Search for the cell housing the specified text and yield its (x, y) center coordinate. 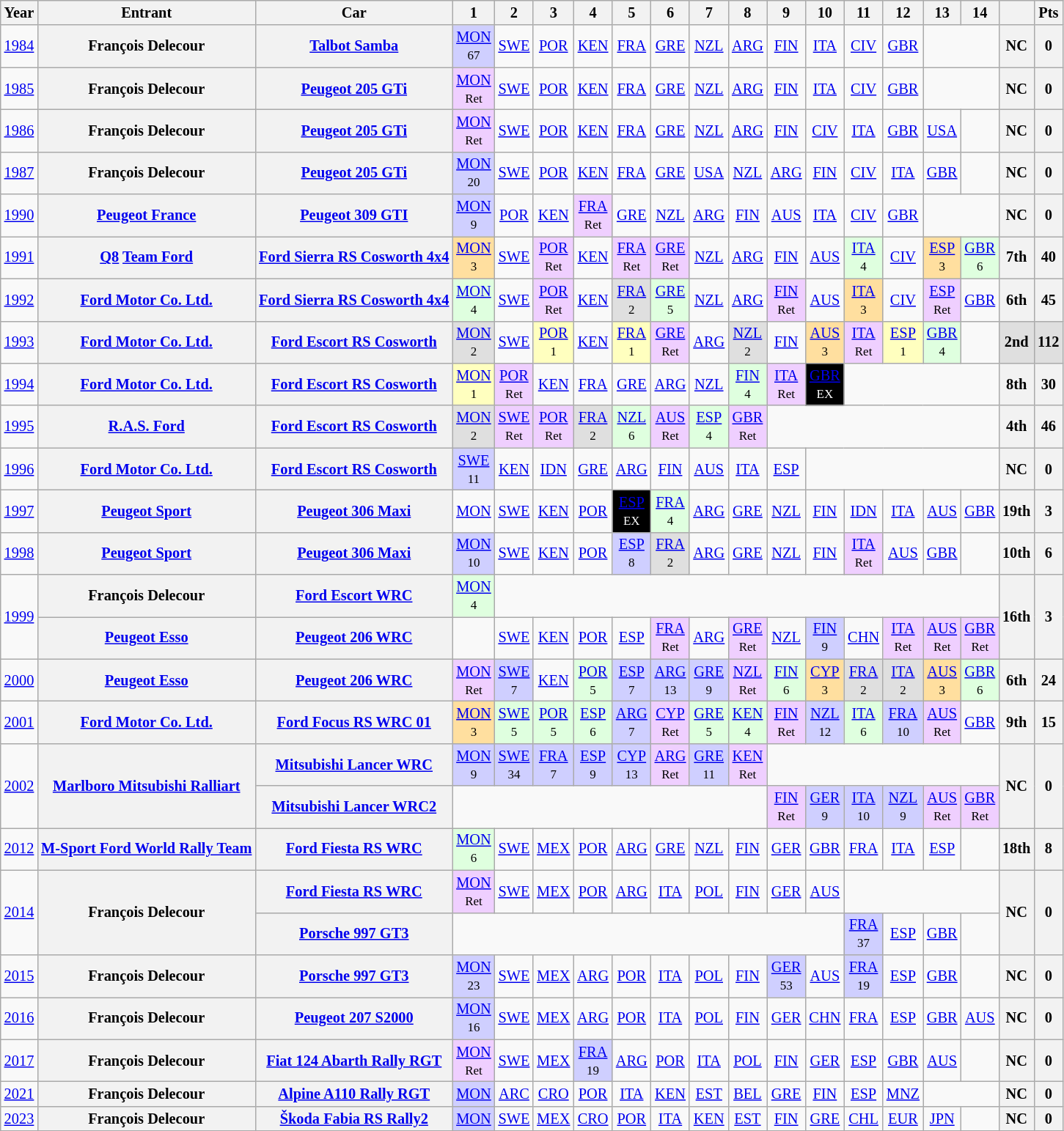
ARGRet (670, 765)
SWE34 (515, 765)
16th (1016, 617)
MON1 (474, 384)
MNZ (903, 1094)
NZL6 (632, 427)
18th (1016, 849)
1990 (19, 215)
ITA10 (864, 807)
FRA10 (903, 722)
CYP13 (632, 765)
Entrant (147, 12)
ESP3 (942, 257)
2001 (19, 722)
Škoda Fabia RS Rally2 (353, 1119)
2023 (19, 1119)
ARG13 (670, 680)
1984 (19, 46)
1995 (19, 427)
13 (942, 12)
Pts (1049, 12)
30 (1049, 384)
11 (864, 12)
GRE9 (708, 680)
R.A.S. Ford (147, 427)
Q8 Team Ford (147, 257)
EUR (903, 1119)
CYP3 (826, 680)
46 (1049, 427)
ESPEX (632, 511)
FRA37 (864, 934)
1992 (19, 300)
ESP1 (903, 342)
ITA6 (864, 722)
112 (1049, 342)
GRE11 (708, 765)
SWE11 (474, 469)
MON23 (474, 976)
MON20 (474, 173)
ESPRet (942, 300)
Peugeot 207 S2000 (353, 1018)
9th (1016, 722)
Ford Escort WRC (353, 596)
BEL (748, 1094)
MON10 (474, 553)
NZL9 (903, 807)
12 (903, 12)
Mitsubishi Lancer WRC (353, 765)
Alpine A110 Rally RGT (353, 1094)
1993 (19, 342)
POR1 (553, 342)
Talbot Samba (353, 46)
1991 (19, 257)
7th (1016, 257)
JPN (942, 1119)
NZLRet (748, 680)
CHL (864, 1119)
1999 (19, 617)
2014 (19, 912)
15 (1049, 722)
40 (1049, 257)
NZL12 (826, 722)
Fiat 124 Abarth Rally RGT (353, 1061)
MON67 (474, 46)
MON6 (474, 849)
Peugeot France (147, 215)
GBR4 (942, 342)
SWE7 (515, 680)
1985 (19, 89)
24 (1049, 680)
Mitsubishi Lancer WRC2 (353, 807)
Ford Focus RS WRC 01 (353, 722)
4 (592, 12)
ESP8 (632, 553)
KENRet (748, 765)
KEN4 (748, 722)
FRA4 (670, 511)
Marlboro Mitsubishi Ralliart (147, 786)
GER53 (786, 976)
ESP9 (592, 765)
2 (515, 12)
1998 (19, 553)
14 (980, 12)
CYPRet (670, 722)
2012 (19, 849)
FIN9 (826, 638)
ESP6 (592, 722)
GBREX (826, 384)
ESP7 (632, 680)
10 (826, 12)
1 (474, 12)
2002 (19, 786)
2000 (19, 680)
ITA3 (864, 300)
2015 (19, 976)
FIN4 (748, 384)
7 (708, 12)
FRA7 (553, 765)
2016 (19, 1018)
Car (353, 12)
Peugeot 309 GTI (353, 215)
SWERet (515, 427)
9 (786, 12)
2017 (19, 1061)
1994 (19, 384)
ESP4 (708, 427)
NZL2 (748, 342)
8th (1016, 384)
M-Sport Ford World Rally Team (147, 849)
GER9 (826, 807)
ARC (515, 1094)
1997 (19, 511)
1987 (19, 173)
10th (1016, 553)
19th (1016, 511)
4th (1016, 427)
Year (19, 12)
MON16 (474, 1018)
1996 (19, 469)
45 (1049, 300)
1986 (19, 130)
ITA2 (903, 680)
2021 (19, 1094)
SWE5 (515, 722)
FIN6 (786, 680)
ARG7 (632, 722)
5 (632, 12)
ITA4 (864, 257)
2nd (1016, 342)
FRA1 (632, 342)
